Locate the cell with the specified text and output its (x, y) center coordinate. 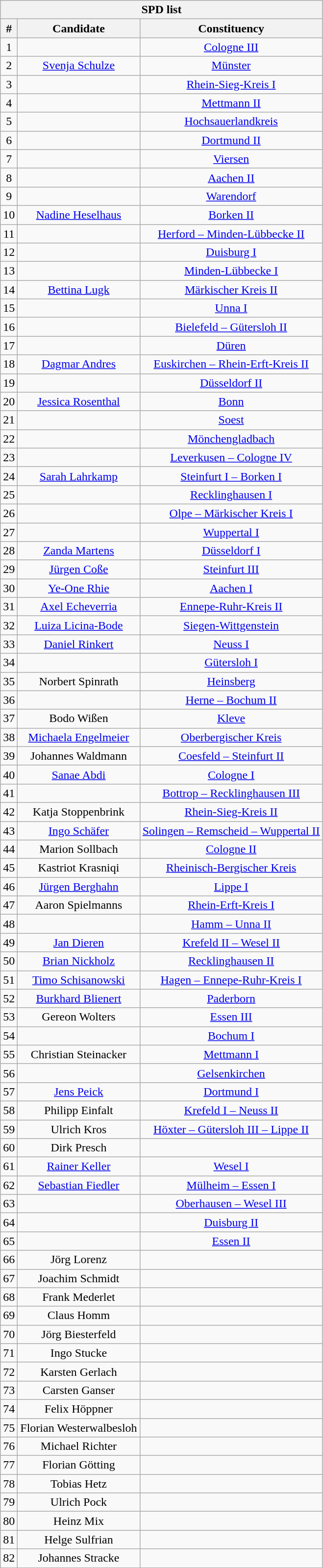
Bodo Wißen (78, 719)
Bielefeld – Gütersloh II (231, 327)
38 (9, 737)
Felix Höppner (78, 1409)
Ingo Schäfer (78, 831)
Duisburg I (231, 252)
Wesel I (231, 1167)
Heinz Mix (78, 1521)
Düren (231, 346)
28 (9, 551)
Aachen I (231, 588)
Bottrop – Recklinghausen III (231, 793)
Rainer Keller (78, 1167)
Solingen – Remscheid – Wuppertal II (231, 831)
53 (9, 1017)
49 (9, 943)
59 (9, 1129)
66 (9, 1260)
SPD list (162, 10)
8 (9, 177)
56 (9, 1073)
60 (9, 1148)
Aaron Spielmanns (78, 905)
82 (9, 1558)
14 (9, 290)
78 (9, 1484)
Dortmund II (231, 140)
22 (9, 439)
27 (9, 532)
Johannes Waldmann (78, 756)
Borken II (231, 215)
29 (9, 570)
Leverkusen – Cologne IV (231, 457)
Rhein-Sieg-Kreis II (231, 812)
67 (9, 1278)
Mettmann II (231, 103)
71 (9, 1353)
Cologne II (231, 849)
Minden-Lübbecke I (231, 271)
Florian Westerwalbesloh (78, 1428)
Steinfurt I – Borken I (231, 476)
65 (9, 1241)
30 (9, 588)
21 (9, 420)
Rheinisch-Bergischer Kreis (231, 868)
35 (9, 681)
Heinsberg (231, 681)
13 (9, 271)
81 (9, 1540)
Mettmann I (231, 1054)
Bettina Lugk (78, 290)
33 (9, 644)
Olpe – Märkischer Kreis I (231, 513)
Essen II (231, 1241)
42 (9, 812)
44 (9, 849)
Michael Richter (78, 1446)
Jan Dieren (78, 943)
Dirk Presch (78, 1148)
Soest (231, 420)
Timo Schisanowski (78, 980)
80 (9, 1521)
Helge Sulfrian (78, 1540)
1 (9, 47)
75 (9, 1428)
26 (9, 513)
Rhein-Erft-Kreis I (231, 905)
Ingo Stucke (78, 1353)
68 (9, 1297)
6 (9, 140)
Luiza Licina-Bode (78, 625)
Düsseldorf II (231, 383)
20 (9, 401)
12 (9, 252)
Bonn (231, 401)
48 (9, 924)
Marion Sollbach (78, 849)
Herne – Bochum II (231, 700)
4 (9, 103)
Münster (231, 66)
Michaela Engelmeier (78, 737)
Märkischer Kreis II (231, 290)
Aachen II (231, 177)
# (9, 28)
Cologne III (231, 47)
Zanda Martens (78, 551)
Dortmund I (231, 1092)
15 (9, 308)
58 (9, 1110)
79 (9, 1502)
Paderborn (231, 998)
46 (9, 887)
Jörg Biesterfeld (78, 1334)
Carsten Ganser (78, 1390)
Krefeld II – Wesel II (231, 943)
Ulrich Kros (78, 1129)
Axel Echeverria (78, 607)
16 (9, 327)
Jessica Rosenthal (78, 401)
Constituency (231, 28)
Philipp Einfalt (78, 1110)
Burkhard Blienert (78, 998)
50 (9, 961)
39 (9, 756)
Hagen – Ennepe-Ruhr-Kreis I (231, 980)
47 (9, 905)
Johannes Stracke (78, 1558)
36 (9, 700)
Sarah Lahrkamp (78, 476)
Kastriot Krasniqi (78, 868)
Mönchengladbach (231, 439)
Daniel Rinkert (78, 644)
Joachim Schmidt (78, 1278)
Brian Nickholz (78, 961)
Jürgen Berghahn (78, 887)
Krefeld I – Neuss II (231, 1110)
61 (9, 1167)
Ulrich Pock (78, 1502)
9 (9, 196)
Düsseldorf I (231, 551)
Gelsenkirchen (231, 1073)
57 (9, 1092)
Rhein-Sieg-Kreis I (231, 84)
45 (9, 868)
Norbert Spinrath (78, 681)
Svenja Schulze (78, 66)
70 (9, 1334)
Kleve (231, 719)
Hamm – Unna II (231, 924)
17 (9, 346)
Recklinghausen II (231, 961)
43 (9, 831)
Essen III (231, 1017)
77 (9, 1465)
7 (9, 159)
Herford – Minden-Lübbecke II (231, 234)
Katja Stoppenbrink (78, 812)
Jens Peick (78, 1092)
2 (9, 66)
23 (9, 457)
25 (9, 495)
Gereon Wolters (78, 1017)
72 (9, 1371)
24 (9, 476)
Sebastian Fiedler (78, 1185)
64 (9, 1222)
37 (9, 719)
Frank Mederlet (78, 1297)
62 (9, 1185)
55 (9, 1054)
3 (9, 84)
Gütersloh I (231, 663)
Claus Homm (78, 1316)
Bochum I (231, 1036)
5 (9, 122)
63 (9, 1204)
54 (9, 1036)
Höxter – Gütersloh III – Lippe II (231, 1129)
Warendorf (231, 196)
Siegen-Wittgenstein (231, 625)
Tobias Hetz (78, 1484)
52 (9, 998)
41 (9, 793)
Viersen (231, 159)
Steinfurt III (231, 570)
Euskirchen – Rhein-Erft-Kreis II (231, 364)
Neuss I (231, 644)
Jürgen Coße (78, 570)
69 (9, 1316)
Coesfeld – Steinfurt II (231, 756)
18 (9, 364)
Wuppertal I (231, 532)
Mülheim – Essen I (231, 1185)
Ye-One Rhie (78, 588)
Duisburg II (231, 1222)
40 (9, 774)
Unna I (231, 308)
Karsten Gerlach (78, 1371)
73 (9, 1390)
Nadine Heselhaus (78, 215)
19 (9, 383)
Candidate (78, 28)
Dagmar Andres (78, 364)
Recklinghausen I (231, 495)
74 (9, 1409)
76 (9, 1446)
Oberhausen – Wesel III (231, 1204)
Cologne I (231, 774)
31 (9, 607)
34 (9, 663)
Jörg Lorenz (78, 1260)
11 (9, 234)
Sanae Abdi (78, 774)
32 (9, 625)
Lippe I (231, 887)
Florian Götting (78, 1465)
Hochsauerlandkreis (231, 122)
10 (9, 215)
Ennepe-Ruhr-Kreis II (231, 607)
51 (9, 980)
Oberbergischer Kreis (231, 737)
Christian Steinacker (78, 1054)
